Determine the [x, y] coordinate at the center of the cell enclosing the given text.  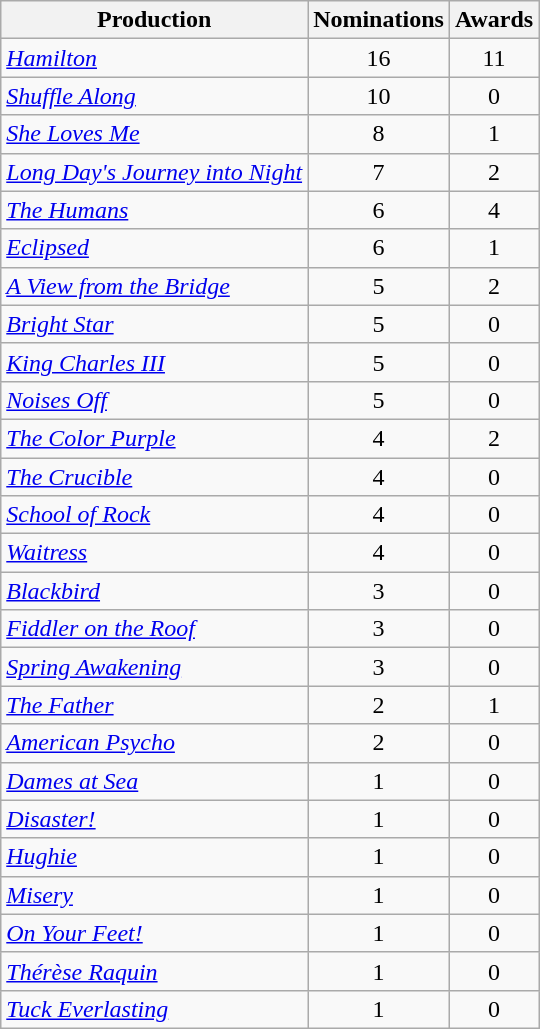
The Color Purple [154, 438]
10 [379, 96]
Bright Star [154, 324]
Shuffle Along [154, 96]
Hughie [154, 857]
16 [379, 58]
Eclipsed [154, 248]
Thérèse Raquin [154, 971]
Production [154, 20]
American Psycho [154, 743]
School of Rock [154, 515]
Hamilton [154, 58]
Noises Off [154, 400]
Awards [494, 20]
She Loves Me [154, 134]
Spring Awakening [154, 667]
Tuck Everlasting [154, 1009]
Waitress [154, 553]
A View from the Bridge [154, 286]
Disaster! [154, 819]
8 [379, 134]
Dames at Sea [154, 781]
On Your Feet! [154, 933]
The Crucible [154, 477]
Misery [154, 895]
The Father [154, 705]
Blackbird [154, 591]
King Charles III [154, 362]
Long Day's Journey into Night [154, 172]
The Humans [154, 210]
Nominations [379, 20]
7 [379, 172]
Fiddler on the Roof [154, 629]
11 [494, 58]
